Capture the cell that displays the provided text and extract its [X, Y] central coordinate. 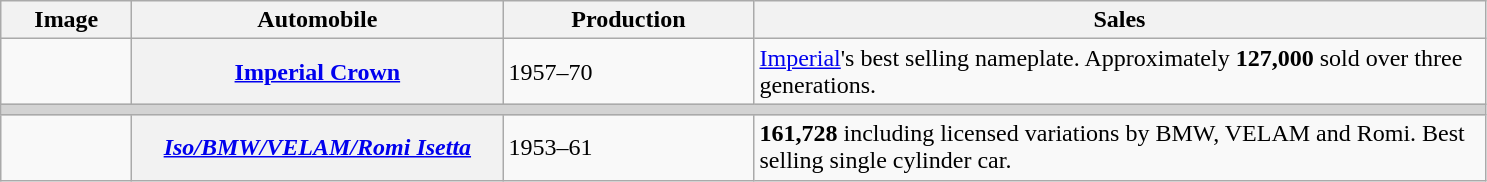
Automobile [318, 20]
Imperial's best selling nameplate. Approximately 127,000 sold over three generations. [1120, 72]
1953–61 [628, 148]
Sales [1120, 20]
1957–70 [628, 72]
161,728 including licensed variations by BMW, VELAM and Romi. Best selling single cylinder car. [1120, 148]
Iso/BMW/VELAM/Romi Isetta [318, 148]
Image [66, 20]
Production [628, 20]
Imperial Crown [318, 72]
